For the text-containing cell, return its midpoint in [X, Y] coordinate format. 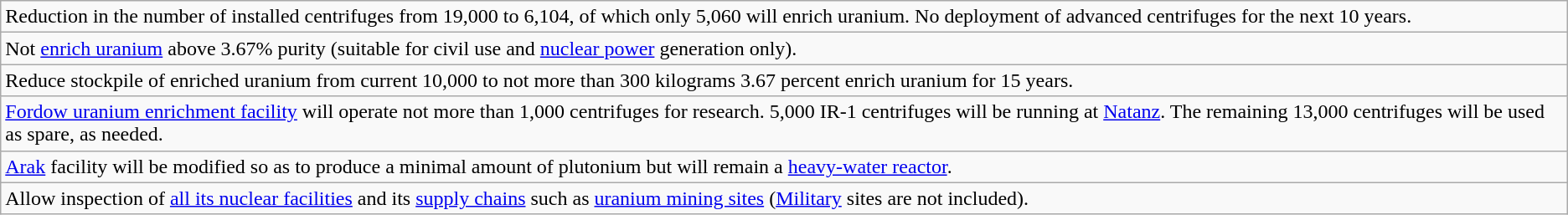
Not enrich uranium above 3.67% purity (suitable for civil use and nuclear power generation only). [784, 49]
Reduce stockpile of enriched uranium from current 10,000 to not more than 300 kilograms 3.67 percent enrich uranium for 15 years. [784, 80]
Allow inspection of all its nuclear facilities and its supply chains such as uranium mining sites (Military sites are not included). [784, 198]
Arak facility will be modified so as to produce a minimal amount of plutonium but will remain a heavy-water reactor. [784, 166]
